Determine the [X, Y] coordinate at the center of the cell enclosing the given text.  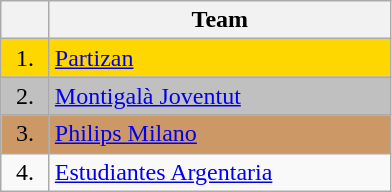
Partizan [220, 58]
Estudiantes Argentaria [220, 172]
4. [26, 172]
2. [26, 96]
Team [220, 20]
1. [26, 58]
Montigalà Joventut [220, 96]
3. [26, 134]
Philips Milano [220, 134]
